Provide the (X, Y) coordinate of the cell's center where the given text is located.  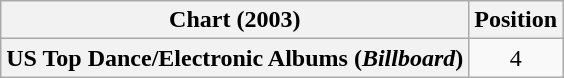
US Top Dance/Electronic Albums (Billboard) (235, 58)
Chart (2003) (235, 20)
4 (516, 58)
Position (516, 20)
